Return the [x, y] coordinate for the center point of the cell that contains the specified text.  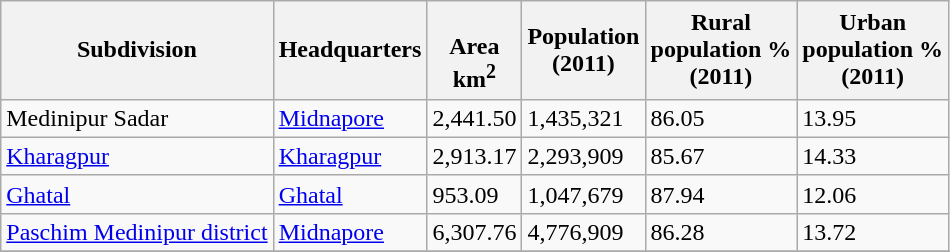
12.06 [873, 194]
2,441.50 [474, 118]
Paschim Medinipur district [137, 232]
1,047,679 [584, 194]
Ruralpopulation %(2011) [721, 50]
86.28 [721, 232]
2,913.17 [474, 156]
2,293,909 [584, 156]
14.33 [873, 156]
86.05 [721, 118]
953.09 [474, 194]
Population(2011) [584, 50]
13.95 [873, 118]
85.67 [721, 156]
6,307.76 [474, 232]
Medinipur Sadar [137, 118]
Subdivision [137, 50]
13.72 [873, 232]
Urbanpopulation % (2011) [873, 50]
1,435,321 [584, 118]
Headquarters [350, 50]
87.94 [721, 194]
Areakm2 [474, 50]
4,776,909 [584, 232]
